From the cell containing the given text, extract its center point as (X, Y) coordinate. 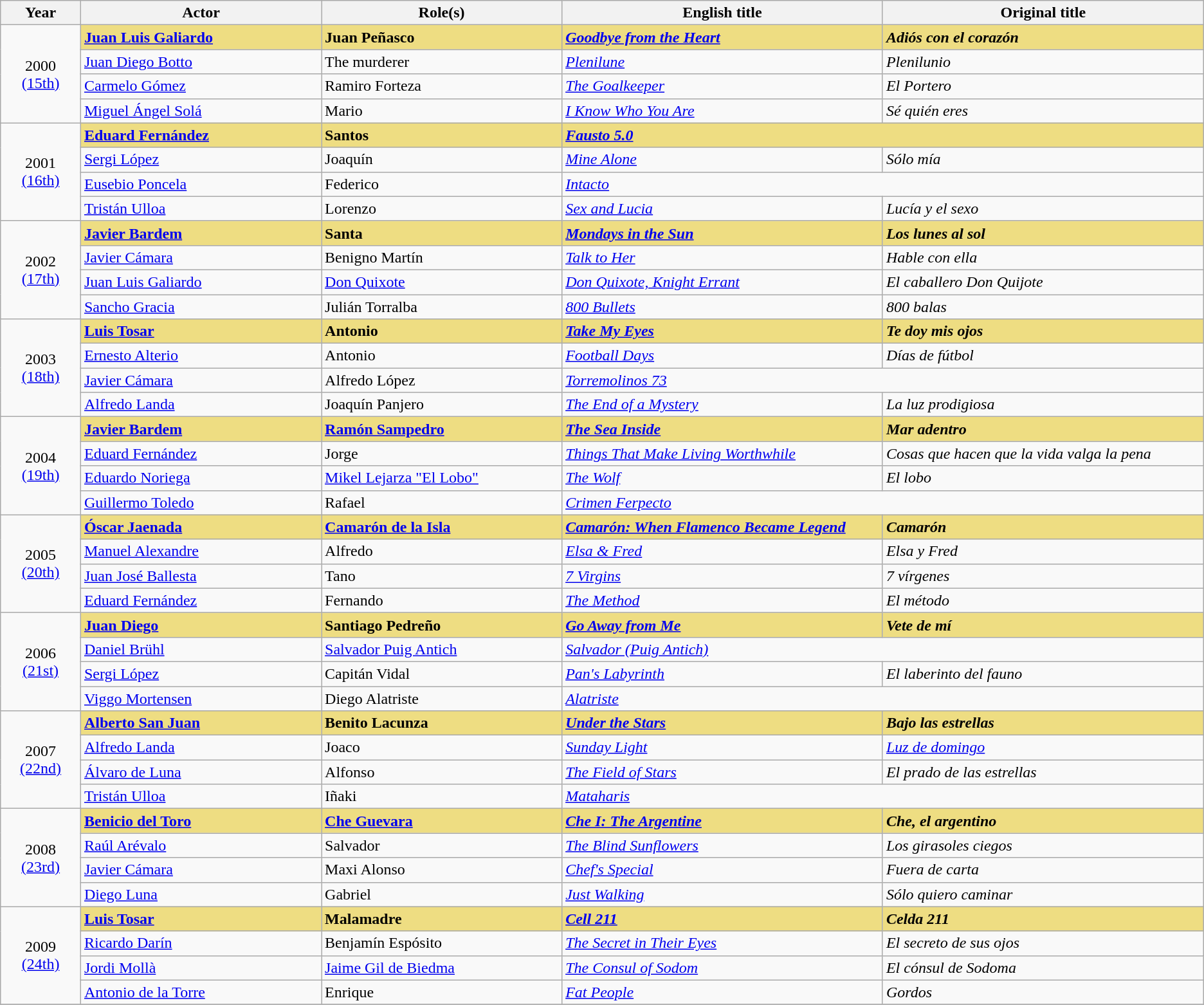
Miguel Ángel Solá (201, 111)
Che I: The Argentine (723, 821)
Viggo Mortensen (201, 698)
Álvaro de Luna (201, 772)
Joaquín Panjero (442, 405)
Goodbye from the Heart (723, 37)
Fernando (442, 600)
Salvador (442, 845)
Fat People (723, 992)
Mar adentro (1043, 429)
Mondays in the Sun (723, 233)
The Sea Inside (723, 429)
Enrique (442, 992)
El prado de las estrellas (1043, 772)
2006(21st) (41, 661)
Fuera de carta (1043, 870)
2002(17th) (41, 270)
Original title (1043, 13)
Mine Alone (723, 160)
Lucía y el sexo (1043, 208)
Bajo las estrellas (1043, 723)
Camarón: When Flamenco Became Legend (723, 527)
Jorge (442, 454)
Eduardo Noriega (201, 478)
Alfredo (442, 551)
Alberto San Juan (201, 723)
Salvador (Puig Antich) (883, 649)
Alatriste (883, 698)
Tano (442, 576)
Mataharis (883, 797)
Adiós con el corazón (1043, 37)
Juan Diego (201, 625)
2007(22nd) (41, 760)
Under the Stars (723, 723)
Daniel Brühl (201, 649)
Pan's Labyrinth (723, 674)
Alfredo López (442, 380)
I Know Who You Are (723, 111)
Raúl Arévalo (201, 845)
Sex and Lucia (723, 208)
Mario (442, 111)
Celda 211 (1043, 919)
Diego Luna (201, 894)
The Method (723, 600)
Santos (442, 135)
2003(18th) (41, 368)
Joaco (442, 748)
Sólo quiero caminar (1043, 894)
Che, el argentino (1043, 821)
Elsa y Fred (1043, 551)
2000(15th) (41, 74)
Camarón (1043, 527)
Intacto (883, 184)
Jordi Mollà (201, 968)
2005(20th) (41, 564)
Go Away from Me (723, 625)
Los girasoles ciegos (1043, 845)
Julián Torralba (442, 307)
The murderer (442, 62)
Sé quién eres (1043, 111)
Joaquín (442, 160)
Manuel Alexandre (201, 551)
Diego Alatriste (442, 698)
800 Bullets (723, 307)
Plenilune (723, 62)
Sancho Gracia (201, 307)
Plenilunio (1043, 62)
Jaime Gil de Biedma (442, 968)
Role(s) (442, 13)
Actor (201, 13)
Benjamín Espósito (442, 943)
El Portero (1043, 86)
2008(23rd) (41, 858)
El laberinto del fauno (1043, 674)
Santa (442, 233)
El lobo (1043, 478)
The Secret in Their Eyes (723, 943)
The Field of Stars (723, 772)
Just Walking (723, 894)
2001(16th) (41, 172)
Gabriel (442, 894)
Fausto 5.0 (883, 135)
Óscar Jaenada (201, 527)
Alfonso (442, 772)
Ramón Sampedro (442, 429)
Benigno Martín (442, 257)
2009(24th) (41, 955)
Luz de domingo (1043, 748)
Eusebio Poncela (201, 184)
Maxi Alonso (442, 870)
Talk to Her (723, 257)
Camarón de la Isla (442, 527)
Lorenzo (442, 208)
Year (41, 13)
Rafael (442, 502)
Things That Make Living Worthwhile (723, 454)
Juan Peñasco (442, 37)
El método (1043, 600)
Ramiro Forteza (442, 86)
Don Quixote (442, 282)
Benito Lacunza (442, 723)
Capitán Vidal (442, 674)
Football Days (723, 356)
Te doy mis ojos (1043, 331)
The Goalkeeper (723, 86)
Santiago Pedreño (442, 625)
800 balas (1043, 307)
Los lunes al sol (1043, 233)
Juan Diego Botto (201, 62)
Benicio del Toro (201, 821)
Carmelo Gómez (201, 86)
Vete de mí (1043, 625)
The End of a Mystery (723, 405)
Che Guevara (442, 821)
El caballero Don Quijote (1043, 282)
Cosas que hacen que la vida valga la pena (1043, 454)
Cell 211 (723, 919)
Salvador Puig Antich (442, 649)
Federico (442, 184)
Juan José Ballesta (201, 576)
Take My Eyes (723, 331)
Sunday Light (723, 748)
The Wolf (723, 478)
Gordos (1043, 992)
Malamadre (442, 919)
English title (723, 13)
The Blind Sunflowers (723, 845)
Torremolinos 73 (883, 380)
Iñaki (442, 797)
Mikel Lejarza "El Lobo" (442, 478)
Hable con ella (1043, 257)
El cónsul de Sodoma (1043, 968)
Chef's Special (723, 870)
Días de fútbol (1043, 356)
Sólo mía (1043, 160)
Elsa & Fred (723, 551)
Don Quixote, Knight Errant (723, 282)
Crimen Ferpecto (883, 502)
7 vírgenes (1043, 576)
2004(19th) (41, 466)
Antonio de la Torre (201, 992)
The Consul of Sodom (723, 968)
Ricardo Darín (201, 943)
Ernesto Alterio (201, 356)
La luz prodigiosa (1043, 405)
Guillermo Toledo (201, 502)
El secreto de sus ojos (1043, 943)
7 Virgins (723, 576)
